Output the (X, Y) coordinate of the center of the cell containing the given text.  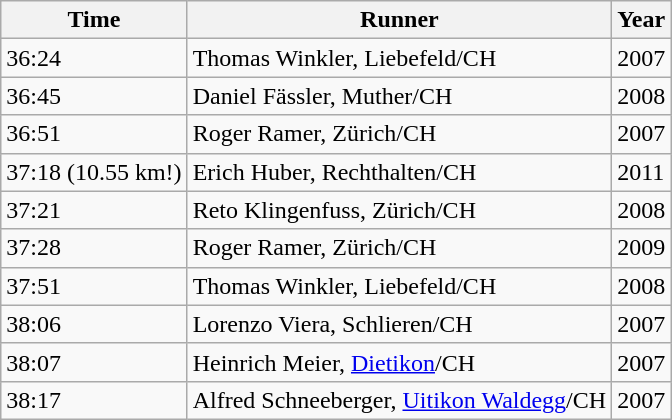
38:17 (94, 400)
Time (94, 20)
Daniel Fässler, Muther/CH (400, 96)
37:18 (10.55 km!) (94, 172)
38:07 (94, 362)
37:21 (94, 210)
Year (642, 20)
2009 (642, 248)
2011 (642, 172)
37:28 (94, 248)
37:51 (94, 286)
Lorenzo Viera, Schlieren/CH (400, 324)
Runner (400, 20)
Heinrich Meier, Dietikon/CH (400, 362)
36:51 (94, 134)
Alfred Schneeberger, Uitikon Waldegg/CH (400, 400)
36:24 (94, 58)
Reto Klingenfuss, Zürich/CH (400, 210)
Erich Huber, Rechthalten/CH (400, 172)
38:06 (94, 324)
36:45 (94, 96)
